Determine the [X, Y] coordinate at the center of the cell enclosing the given text.  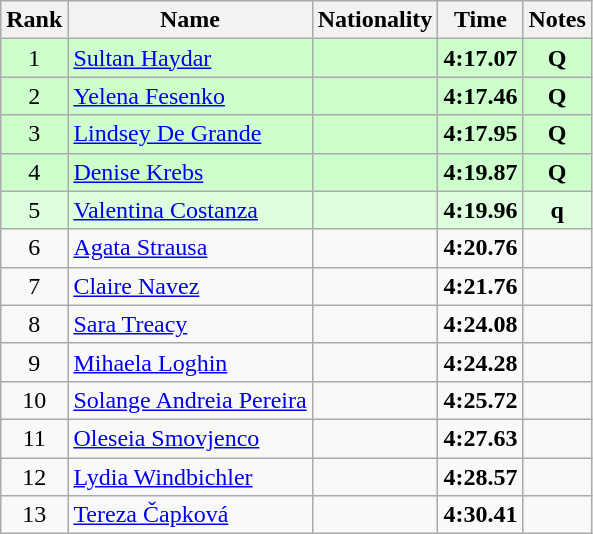
4 [34, 172]
q [557, 210]
Denise Krebs [190, 172]
4:27.63 [480, 438]
4:21.76 [480, 286]
Name [190, 20]
Oleseia Smovjenco [190, 438]
Valentina Costanza [190, 210]
Sara Treacy [190, 324]
4:17.46 [480, 96]
11 [34, 438]
4:25.72 [480, 400]
Time [480, 20]
8 [34, 324]
1 [34, 58]
3 [34, 134]
Yelena Fesenko [190, 96]
4:24.28 [480, 362]
Lydia Windbichler [190, 477]
4:28.57 [480, 477]
Rank [34, 20]
Nationality [375, 20]
4:19.87 [480, 172]
6 [34, 248]
12 [34, 477]
Agata Strausa [190, 248]
Solange Andreia Pereira [190, 400]
13 [34, 515]
Notes [557, 20]
4:20.76 [480, 248]
4:19.96 [480, 210]
Sultan Haydar [190, 58]
2 [34, 96]
4:30.41 [480, 515]
4:17.95 [480, 134]
Lindsey De Grande [190, 134]
Mihaela Loghin [190, 362]
10 [34, 400]
4:17.07 [480, 58]
Claire Navez [190, 286]
9 [34, 362]
Tereza Čapková [190, 515]
5 [34, 210]
7 [34, 286]
4:24.08 [480, 324]
